Determine the (X, Y) coordinate at the center of the cell enclosing the given text.  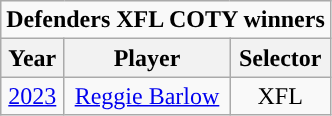
Selector (280, 58)
2023 (32, 96)
Player (147, 58)
Year (32, 58)
XFL (280, 96)
Defenders XFL COTY winners (166, 20)
Reggie Barlow (147, 96)
